Capture the cell that displays the provided text and extract its [X, Y] central coordinate. 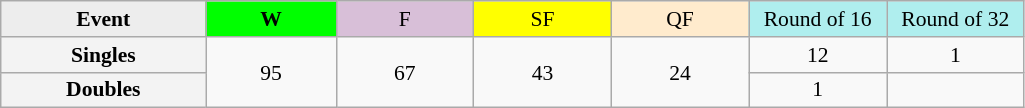
Round of 16 [818, 19]
SF [543, 19]
QF [680, 19]
Doubles [104, 90]
W [271, 19]
Event [104, 19]
24 [680, 72]
Singles [104, 55]
67 [405, 72]
95 [271, 72]
12 [818, 55]
F [405, 19]
Round of 32 [955, 19]
43 [543, 72]
